Locate the cell with the specified text and output its (X, Y) center coordinate. 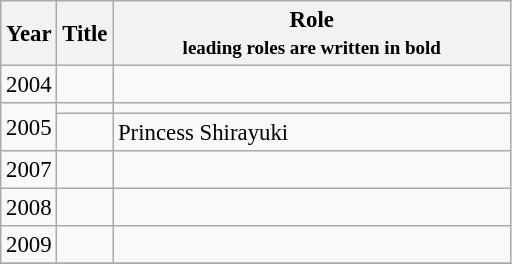
Roleleading roles are written in bold (312, 34)
2009 (29, 245)
2007 (29, 170)
Princess Shirayuki (312, 133)
2004 (29, 85)
Year (29, 34)
Title (85, 34)
2008 (29, 208)
2005 (29, 127)
